Scan for the cell matching the given text and deliver its [x, y] coordinate at center. 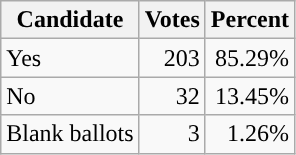
No [70, 96]
85.29% [250, 58]
Yes [70, 58]
3 [172, 134]
13.45% [250, 96]
32 [172, 96]
Votes [172, 20]
Candidate [70, 20]
203 [172, 58]
1.26% [250, 134]
Percent [250, 20]
Blank ballots [70, 134]
